Determine the [x, y] coordinate at the center of the cell enclosing the given text.  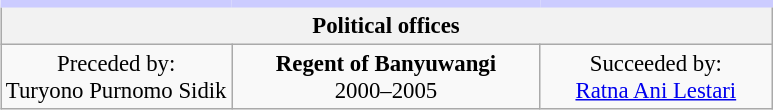
Preceded by:Turyono Purnomo Sidik [116, 76]
Political offices [386, 24]
Succeeded by:Ratna Ani Lestari [656, 76]
Regent of Banyuwangi2000–2005 [386, 76]
